Return the (x, y) coordinate for the center point of the cell that contains the specified text.  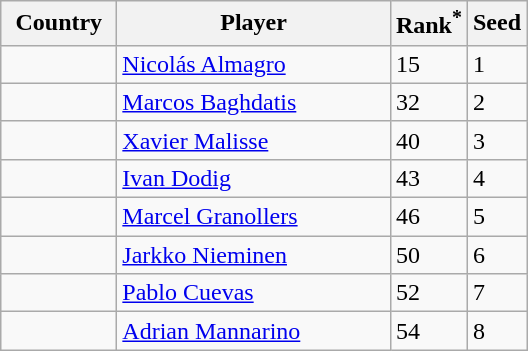
Rank* (428, 24)
1 (496, 64)
Jarkko Nieminen (254, 255)
52 (428, 293)
Adrian Mannarino (254, 331)
5 (496, 217)
Seed (496, 24)
Marcos Baghdatis (254, 102)
Nicolás Almagro (254, 64)
2 (496, 102)
46 (428, 217)
40 (428, 140)
15 (428, 64)
43 (428, 178)
50 (428, 255)
7 (496, 293)
Ivan Dodig (254, 178)
Marcel Granollers (254, 217)
32 (428, 102)
Country (59, 24)
8 (496, 331)
Xavier Malisse (254, 140)
Player (254, 24)
6 (496, 255)
4 (496, 178)
Pablo Cuevas (254, 293)
3 (496, 140)
54 (428, 331)
